Scan for the cell matching the given text and deliver its (x, y) coordinate at center. 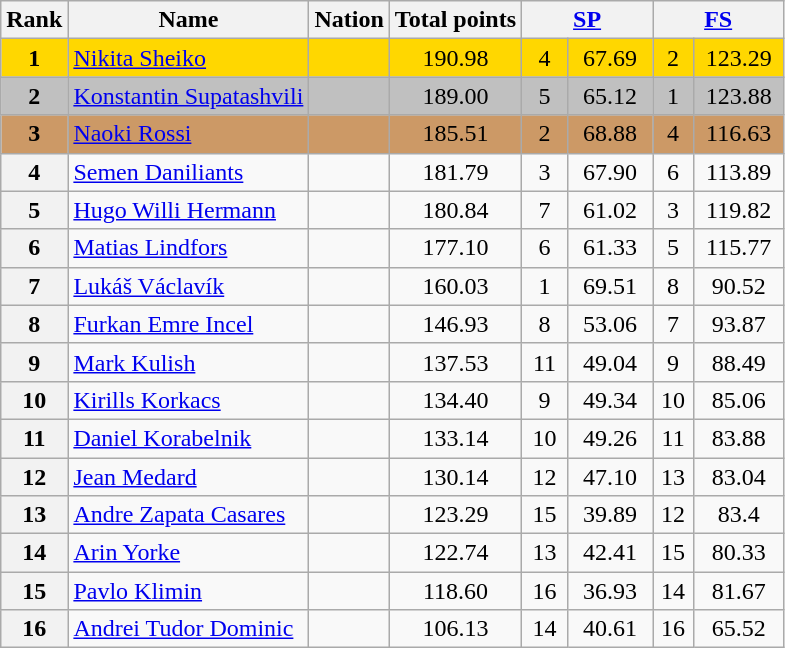
Hugo Willi Hermann (188, 210)
Name (188, 20)
SP (588, 20)
Matias Lindfors (188, 248)
40.61 (610, 629)
Nation (349, 20)
122.74 (455, 553)
49.34 (610, 400)
Nikita Sheiko (188, 58)
53.06 (610, 324)
85.06 (739, 400)
49.26 (610, 438)
47.10 (610, 477)
80.33 (739, 553)
Rank (34, 20)
Semen Daniliants (188, 172)
115.77 (739, 248)
113.89 (739, 172)
181.79 (455, 172)
Kirills Korkacs (188, 400)
123.88 (739, 96)
81.67 (739, 591)
Daniel Korabelnik (188, 438)
Konstantin Supatashvili (188, 96)
61.33 (610, 248)
61.02 (610, 210)
Lukáš Václavík (188, 286)
69.51 (610, 286)
Arin Yorke (188, 553)
130.14 (455, 477)
83.04 (739, 477)
189.00 (455, 96)
Andre Zapata Casares (188, 515)
180.84 (455, 210)
Andrei Tudor Dominic (188, 629)
49.04 (610, 362)
39.89 (610, 515)
118.60 (455, 591)
65.12 (610, 96)
68.88 (610, 134)
FS (718, 20)
42.41 (610, 553)
190.98 (455, 58)
67.90 (610, 172)
177.10 (455, 248)
Jean Medard (188, 477)
Furkan Emre Incel (188, 324)
185.51 (455, 134)
90.52 (739, 286)
Total points (455, 20)
133.14 (455, 438)
67.69 (610, 58)
88.49 (739, 362)
116.63 (739, 134)
119.82 (739, 210)
137.53 (455, 362)
160.03 (455, 286)
106.13 (455, 629)
93.87 (739, 324)
Mark Kulish (188, 362)
83.4 (739, 515)
83.88 (739, 438)
65.52 (739, 629)
134.40 (455, 400)
36.93 (610, 591)
Pavlo Klimin (188, 591)
Naoki Rossi (188, 134)
146.93 (455, 324)
